Search for the cell housing the specified text and yield its (X, Y) center coordinate. 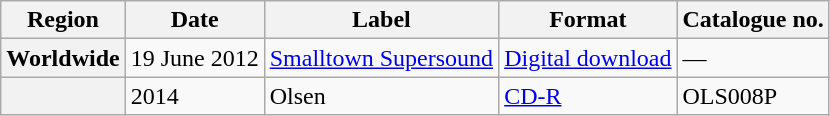
19 June 2012 (194, 58)
2014 (194, 96)
Smalltown Supersound (381, 58)
OLS008P (753, 96)
— (753, 58)
CD-R (588, 96)
Catalogue no. (753, 20)
Label (381, 20)
Digital download (588, 58)
Date (194, 20)
Format (588, 20)
Olsen (381, 96)
Region (63, 20)
Worldwide (63, 58)
